Search for the cell housing the specified text and yield its (X, Y) center coordinate. 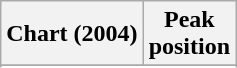
Peakposition (189, 34)
Chart (2004) (72, 34)
